Extract the [x, y] coordinate from the center of the cell holding the provided text.  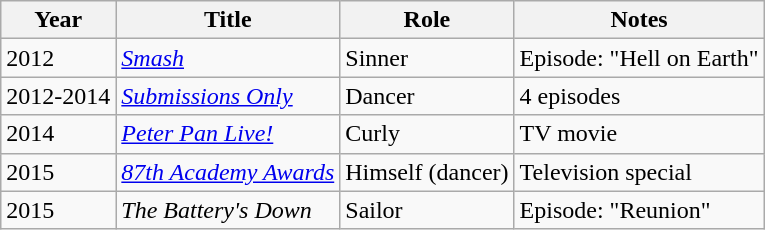
Role [427, 20]
Notes [639, 20]
Smash [228, 58]
Episode: "Hell on Earth" [639, 58]
87th Academy Awards [228, 172]
Submissions Only [228, 96]
Episode: "Reunion" [639, 210]
Sinner [427, 58]
Peter Pan Live! [228, 134]
Year [58, 20]
The Battery's Down [228, 210]
2012-2014 [58, 96]
Himself (dancer) [427, 172]
TV movie [639, 134]
4 episodes [639, 96]
2012 [58, 58]
Dancer [427, 96]
Title [228, 20]
Curly [427, 134]
2014 [58, 134]
Sailor [427, 210]
Television special [639, 172]
